Output the [X, Y] coordinate of the center of the cell containing the given text.  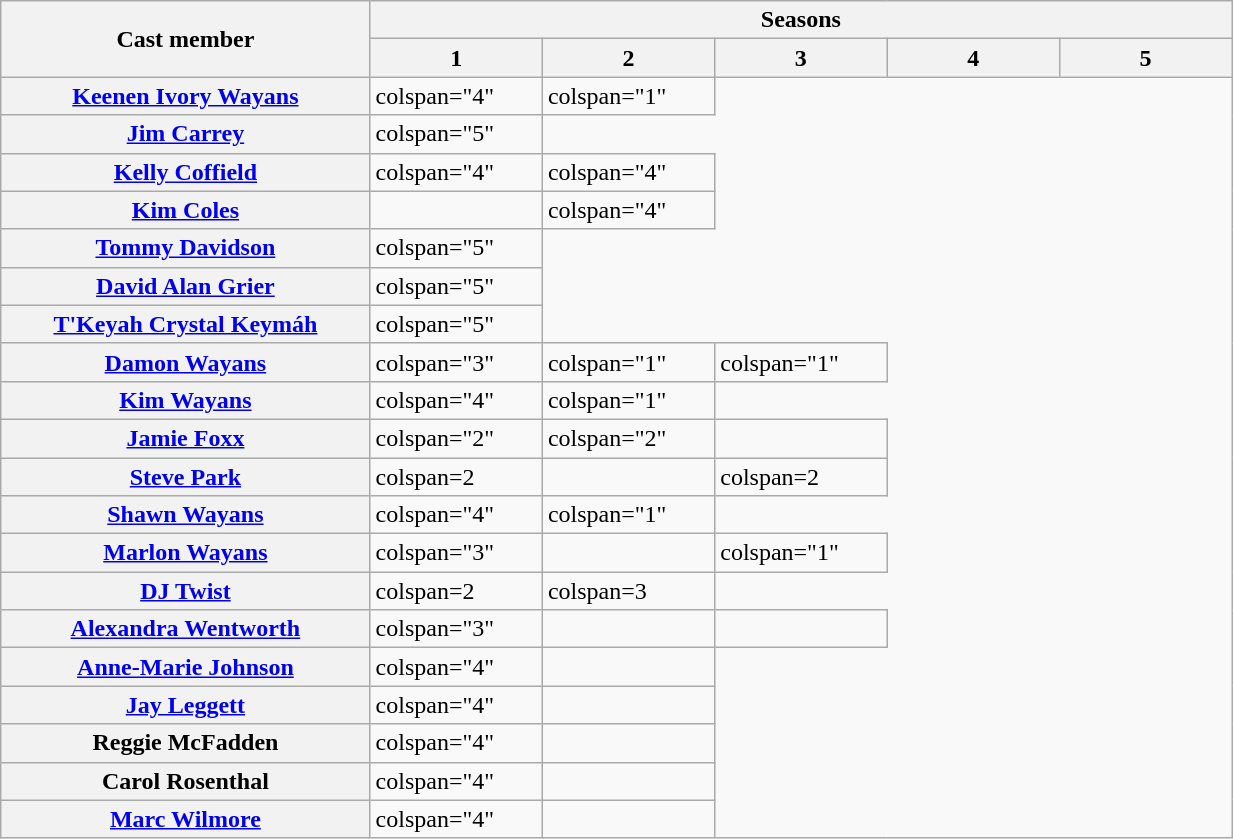
Damon Wayans [186, 362]
Cast member [186, 39]
Marlon Wayans [186, 553]
Tommy Davidson [186, 248]
DJ Twist [186, 591]
Kelly Coffield [186, 172]
Carol Rosenthal [186, 781]
Shawn Wayans [186, 515]
Jay Leggett [186, 705]
Seasons [801, 20]
Anne-Marie Johnson [186, 667]
1 [456, 58]
Marc Wilmore [186, 819]
Steve Park [186, 477]
T'Keyah Crystal Keymáh [186, 324]
Jamie Foxx [186, 438]
Kim Coles [186, 210]
Jim Carrey [186, 134]
Keenen Ivory Wayans [186, 96]
4 [973, 58]
Alexandra Wentworth [186, 629]
Reggie McFadden [186, 743]
David Alan Grier [186, 286]
3 [801, 58]
Kim Wayans [186, 400]
5 [1145, 58]
2 [628, 58]
colspan=3 [628, 591]
